Provide the (X, Y) coordinate of the cell's center where the given text is located.  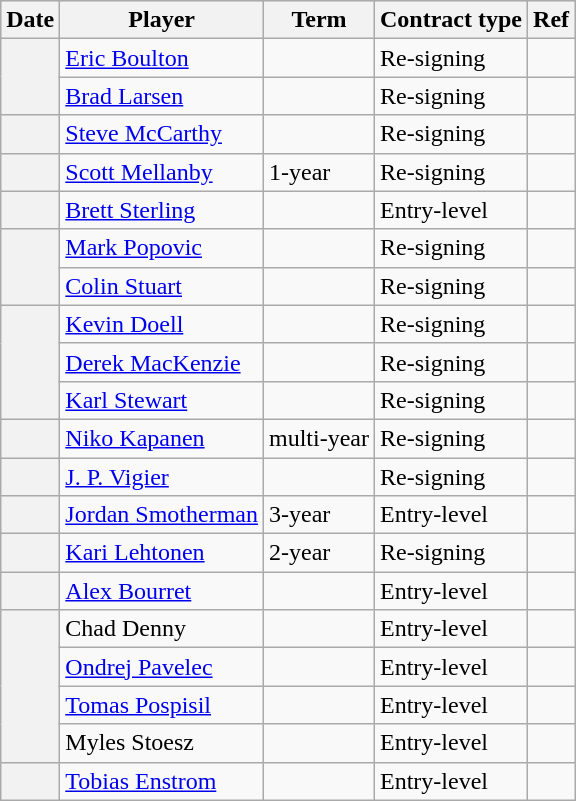
Kevin Doell (162, 324)
Ondrej Pavelec (162, 667)
Mark Popovic (162, 248)
2-year (318, 553)
Player (162, 20)
Kari Lehtonen (162, 553)
Colin Stuart (162, 286)
Alex Bourret (162, 591)
Scott Mellanby (162, 172)
Niko Kapanen (162, 438)
Tobias Enstrom (162, 781)
3-year (318, 515)
Karl Stewart (162, 400)
multi-year (318, 438)
Chad Denny (162, 629)
1-year (318, 172)
Brad Larsen (162, 96)
Eric Boulton (162, 58)
Term (318, 20)
Jordan Smotherman (162, 515)
Derek MacKenzie (162, 362)
Tomas Pospisil (162, 705)
Steve McCarthy (162, 134)
Date (30, 20)
Ref (552, 20)
Brett Sterling (162, 210)
Contract type (452, 20)
J. P. Vigier (162, 477)
Myles Stoesz (162, 743)
